Return [X, Y] of the center of cell containing provided text 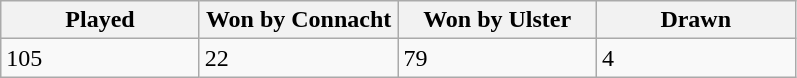
79 [498, 58]
22 [298, 58]
Won by Connacht [298, 20]
Drawn [696, 20]
4 [696, 58]
105 [100, 58]
Won by Ulster [498, 20]
Played [100, 20]
